Return the [X, Y] coordinate for the center point of the cell that contains the specified text.  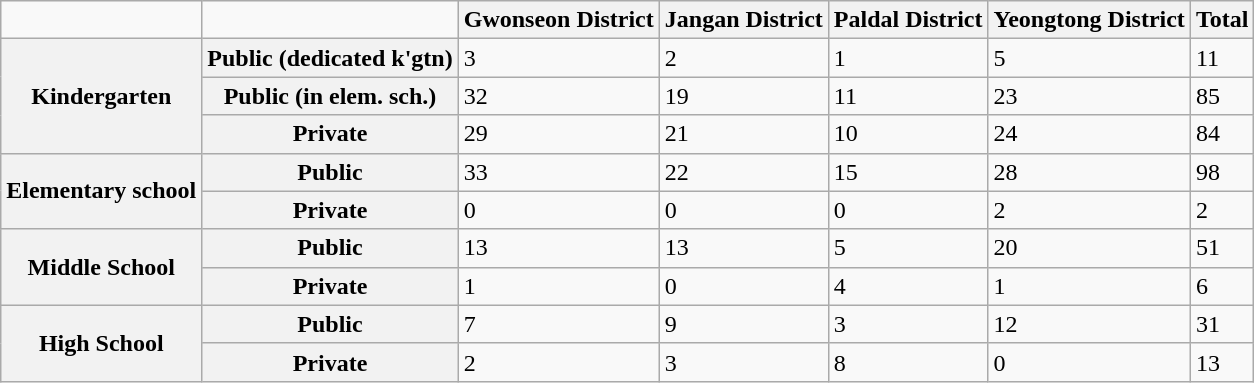
6 [1222, 286]
15 [908, 172]
9 [744, 324]
Elementary school [102, 191]
24 [1089, 134]
Yeongtong District [1089, 20]
12 [1089, 324]
High School [102, 343]
31 [1222, 324]
Total [1222, 20]
22 [744, 172]
85 [1222, 96]
Middle School [102, 267]
Paldal District [908, 20]
Gwonseon District [558, 20]
28 [1089, 172]
51 [1222, 248]
32 [558, 96]
Kindergarten [102, 96]
8 [908, 362]
21 [744, 134]
Public (in elem. sch.) [330, 96]
84 [1222, 134]
29 [558, 134]
Jangan District [744, 20]
4 [908, 286]
98 [1222, 172]
19 [744, 96]
7 [558, 324]
10 [908, 134]
Public (dedicated k'gtn) [330, 58]
33 [558, 172]
23 [1089, 96]
20 [1089, 248]
